Identify which cell holds the provided text, then report its [X, Y] central coordinate. 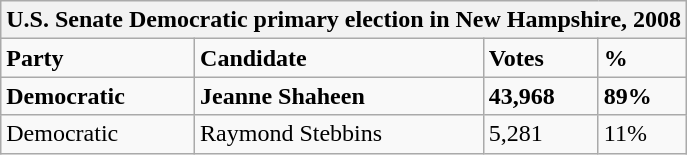
Party [98, 58]
% [642, 58]
5,281 [540, 134]
Votes [540, 58]
Jeanne Shaheen [340, 96]
89% [642, 96]
Raymond Stebbins [340, 134]
Candidate [340, 58]
11% [642, 134]
43,968 [540, 96]
U.S. Senate Democratic primary election in New Hampshire, 2008 [344, 20]
